Determine the (X, Y) coordinate at the center of the cell enclosing the given text.  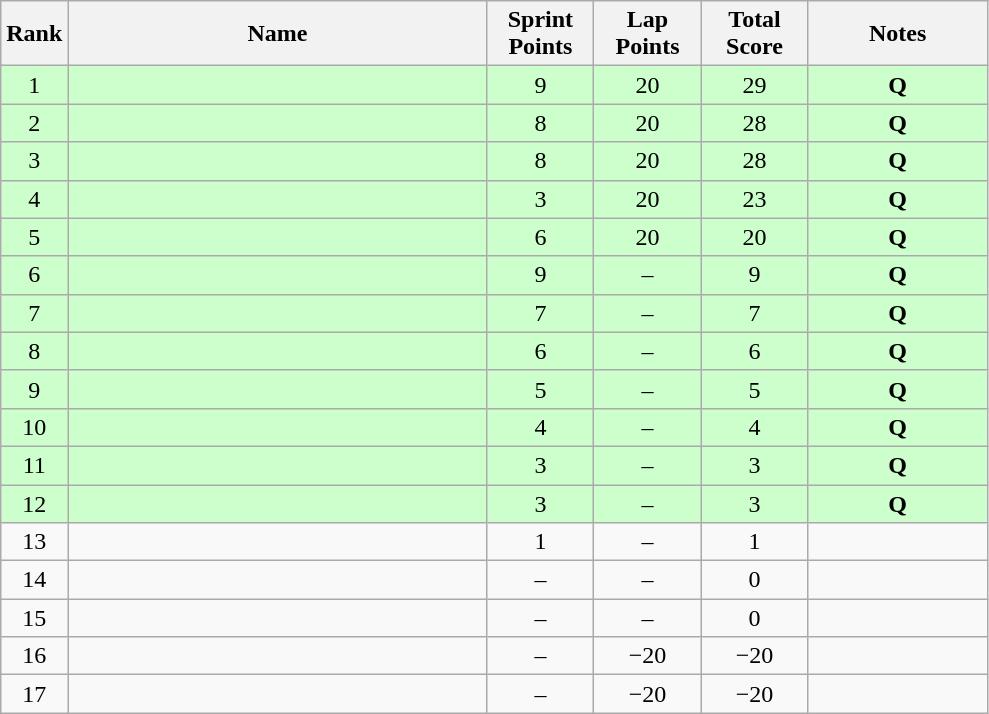
11 (34, 465)
29 (754, 85)
15 (34, 618)
17 (34, 694)
Name (278, 34)
16 (34, 656)
TotalScore (754, 34)
SprintPoints (540, 34)
Rank (34, 34)
Notes (898, 34)
LapPoints (648, 34)
14 (34, 580)
10 (34, 427)
12 (34, 503)
23 (754, 199)
13 (34, 542)
2 (34, 123)
